Extract the (X, Y) coordinate from the center of the cell holding the provided text.  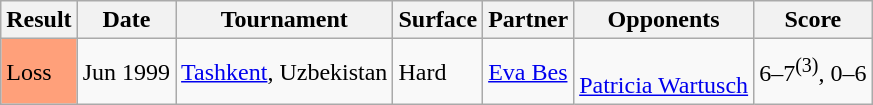
Opponents (664, 20)
Patricia Wartusch (664, 72)
Score (813, 20)
Tournament (284, 20)
Tashkent, Uzbekistan (284, 72)
Surface (438, 20)
Partner (528, 20)
6–7(3), 0–6 (813, 72)
Eva Bes (528, 72)
Loss (39, 72)
Hard (438, 72)
Jun 1999 (126, 72)
Result (39, 20)
Date (126, 20)
